Output the [X, Y] coordinate of the center of the cell containing the given text.  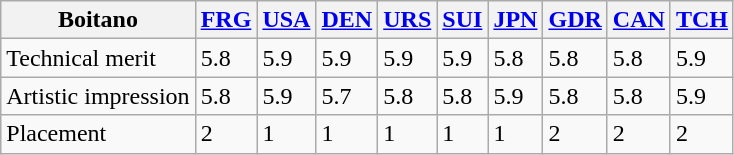
5.7 [347, 96]
Artistic impression [98, 96]
FRG [226, 20]
USA [286, 20]
Placement [98, 134]
SUI [462, 20]
URS [408, 20]
CAN [638, 20]
Technical merit [98, 58]
GDR [575, 20]
TCH [702, 20]
DEN [347, 20]
Boitano [98, 20]
JPN [516, 20]
